Return (X, Y) of the center of cell containing provided text 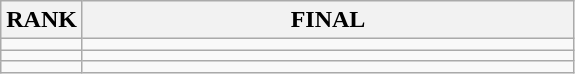
FINAL (328, 20)
RANK (42, 20)
